Capture the cell that displays the provided text and extract its [X, Y] central coordinate. 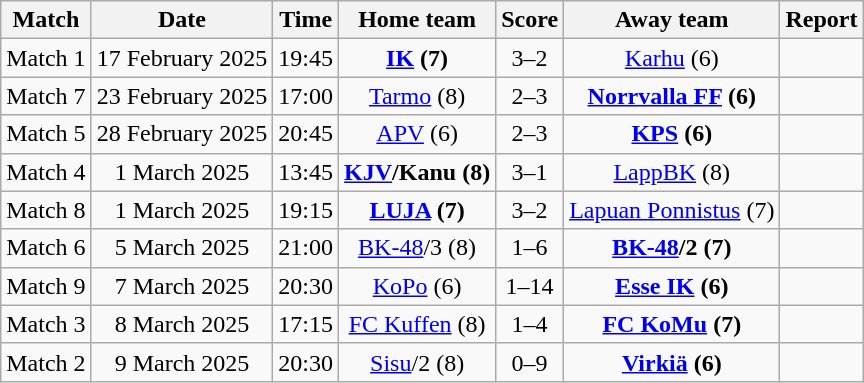
KJV/Kanu (8) [418, 172]
Report [822, 20]
0–9 [530, 362]
Time [306, 20]
LUJA (7) [418, 210]
Home team [418, 20]
Match 5 [46, 134]
Match 9 [46, 286]
1–4 [530, 324]
LappBK (8) [672, 172]
21:00 [306, 248]
Match [46, 20]
23 February 2025 [182, 96]
1–14 [530, 286]
Tarmo (8) [418, 96]
Match 8 [46, 210]
17:15 [306, 324]
5 March 2025 [182, 248]
17 February 2025 [182, 58]
Match 4 [46, 172]
28 February 2025 [182, 134]
19:15 [306, 210]
3–1 [530, 172]
Match 2 [46, 362]
Match 6 [46, 248]
7 March 2025 [182, 286]
Lapuan Ponnistus (7) [672, 210]
IK (7) [418, 58]
KPS (6) [672, 134]
Date [182, 20]
Match 1 [46, 58]
FC Kuffen (8) [418, 324]
Virkiä (6) [672, 362]
Match 3 [46, 324]
1–6 [530, 248]
FC KoMu (7) [672, 324]
Away team [672, 20]
BK-48/2 (7) [672, 248]
Karhu (6) [672, 58]
9 March 2025 [182, 362]
Match 7 [46, 96]
17:00 [306, 96]
Score [530, 20]
Esse IK (6) [672, 286]
13:45 [306, 172]
Norrvalla FF (6) [672, 96]
8 March 2025 [182, 324]
20:45 [306, 134]
KoPo (6) [418, 286]
BK-48/3 (8) [418, 248]
Sisu/2 (8) [418, 362]
APV (6) [418, 134]
19:45 [306, 58]
